Find where the given text appears and provide that cell's center as (x, y) coordinate. 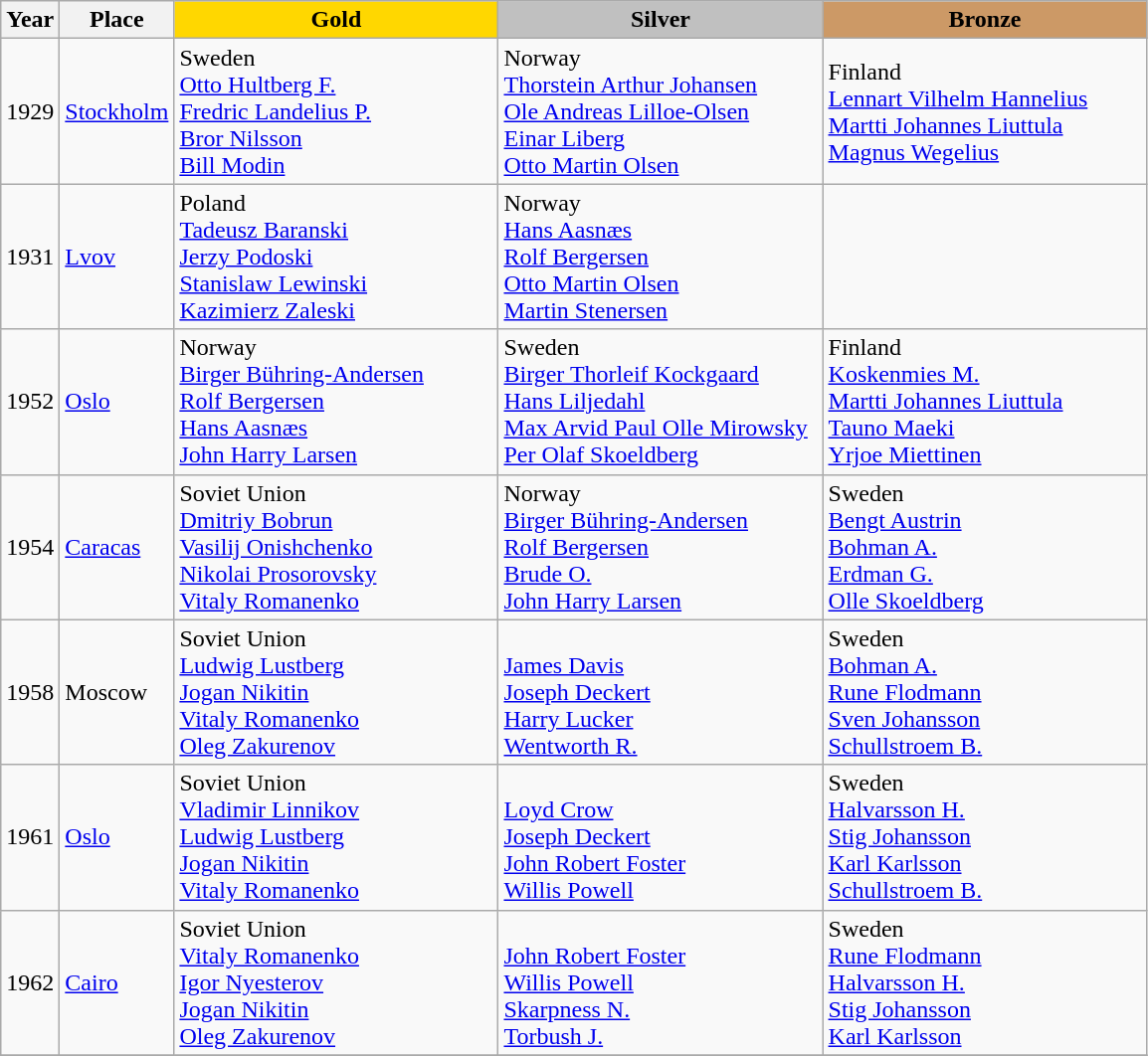
Soviet UnionLudwig LustbergJogan NikitinVitaly RomanenkoOleg Zakurenov (336, 692)
SwedenHalvarsson H.Stig JohanssonKarl KarlssonSchullstroem B. (985, 837)
FinlandKoskenmies M.Martti Johannes LiuttulaTauno MaekiYrjoe Miettinen (985, 402)
1952 (30, 402)
1958 (30, 692)
Place (117, 20)
NorwayBirger Bühring-AndersenRolf BergersenBrude O.John Harry Larsen (661, 547)
Soviet UnionVladimir LinnikovLudwig LustbergJogan NikitinVitaly Romanenko (336, 837)
Year (30, 20)
NorwayBirger Bühring-AndersenRolf BergersenHans AasnæsJohn Harry Larsen (336, 402)
John Robert FosterWillis PowellSkarpness N.Torbush J. (661, 982)
Gold (336, 20)
1962 (30, 982)
PolandTadeusz BaranskiJerzy PodoskiStanislaw LewinskiKazimierz Zaleski (336, 257)
SwedenOtto Hultberg F.Fredric Landelius P.Bror NilssonBill Modin (336, 111)
Soviet UnionVitaly RomanenkoIgor NyesterovJogan NikitinOleg Zakurenov (336, 982)
James DavisJoseph DeckertHarry LuckerWentworth R. (661, 692)
Soviet UnionDmitriy BobrunVasilij OnishchenkoNikolai ProsorovskyVitaly Romanenko (336, 547)
Caracas (117, 547)
SwedenBohman A.Rune FlodmannSven JohanssonSchullstroem B. (985, 692)
Lvov (117, 257)
1961 (30, 837)
NorwayThorstein Arthur JohansenOle Andreas Lilloe-OlsenEinar LibergOtto Martin Olsen (661, 111)
Silver (661, 20)
Bronze (985, 20)
SwedenRune FlodmannHalvarsson H.Stig JohanssonKarl Karlsson (985, 982)
Loyd CrowJoseph DeckertJohn Robert FosterWillis Powell (661, 837)
Stockholm (117, 111)
1929 (30, 111)
SwedenBengt AustrinBohman A.Erdman G.Olle Skoeldberg (985, 547)
Cairo (117, 982)
FinlandLennart Vilhelm HanneliusMartti Johannes LiuttulaMagnus Wegelius (985, 111)
1931 (30, 257)
SwedenBirger Thorleif KockgaardHans LiljedahlMax Arvid Paul Olle MirowskyPer Olaf Skoeldberg (661, 402)
NorwayHans AasnæsRolf BergersenOtto Martin OlsenMartin Stenersen (661, 257)
1954 (30, 547)
Moscow (117, 692)
